Find where the given text appears and provide that cell's center as (x, y) coordinate. 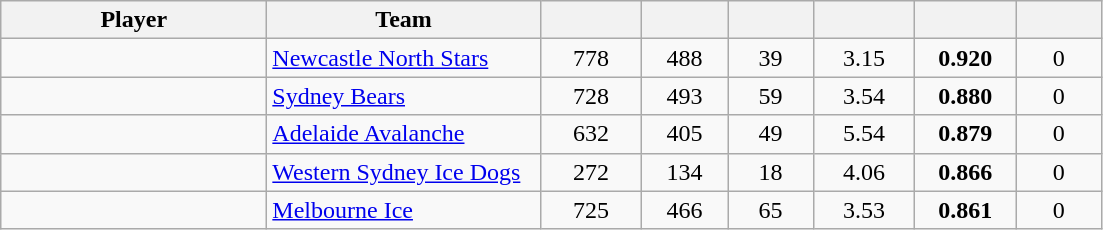
466 (684, 210)
Player (134, 20)
632 (590, 134)
0.879 (966, 134)
Sydney Bears (404, 96)
5.54 (864, 134)
65 (771, 210)
0.861 (966, 210)
18 (771, 172)
0.920 (966, 58)
Team (404, 20)
272 (590, 172)
Adelaide Avalanche (404, 134)
Newcastle North Stars (404, 58)
Western Sydney Ice Dogs (404, 172)
39 (771, 58)
Melbourne Ice (404, 210)
725 (590, 210)
4.06 (864, 172)
134 (684, 172)
405 (684, 134)
3.53 (864, 210)
488 (684, 58)
728 (590, 96)
3.54 (864, 96)
493 (684, 96)
0.866 (966, 172)
49 (771, 134)
0.880 (966, 96)
3.15 (864, 58)
59 (771, 96)
778 (590, 58)
